Locate the cell with the specified text and output its (x, y) center coordinate. 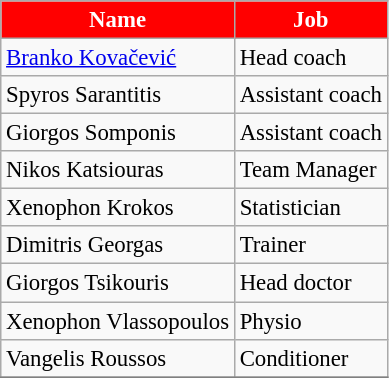
Head doctor (310, 283)
Xenophon Krokos (118, 208)
Giorgos Somponis (118, 133)
Job (310, 20)
Head coach (310, 58)
Physio (310, 321)
Trainer (310, 245)
Spyros Sarantitis (118, 95)
Giorgos Tsikouris (118, 283)
Dimitris Georgas (118, 245)
Team Manager (310, 170)
Vangelis Roussos (118, 358)
Conditioner (310, 358)
Name (118, 20)
Branko Kovačević (118, 58)
Nikos Katsiouras (118, 170)
Statistician (310, 208)
Xenophon Vlassopoulos (118, 321)
